Search for the cell housing the specified text and yield its (X, Y) center coordinate. 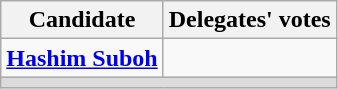
Candidate (82, 20)
Delegates' votes (250, 20)
Hashim Suboh (82, 58)
